Output the [x, y] coordinate of the center of the cell containing the given text.  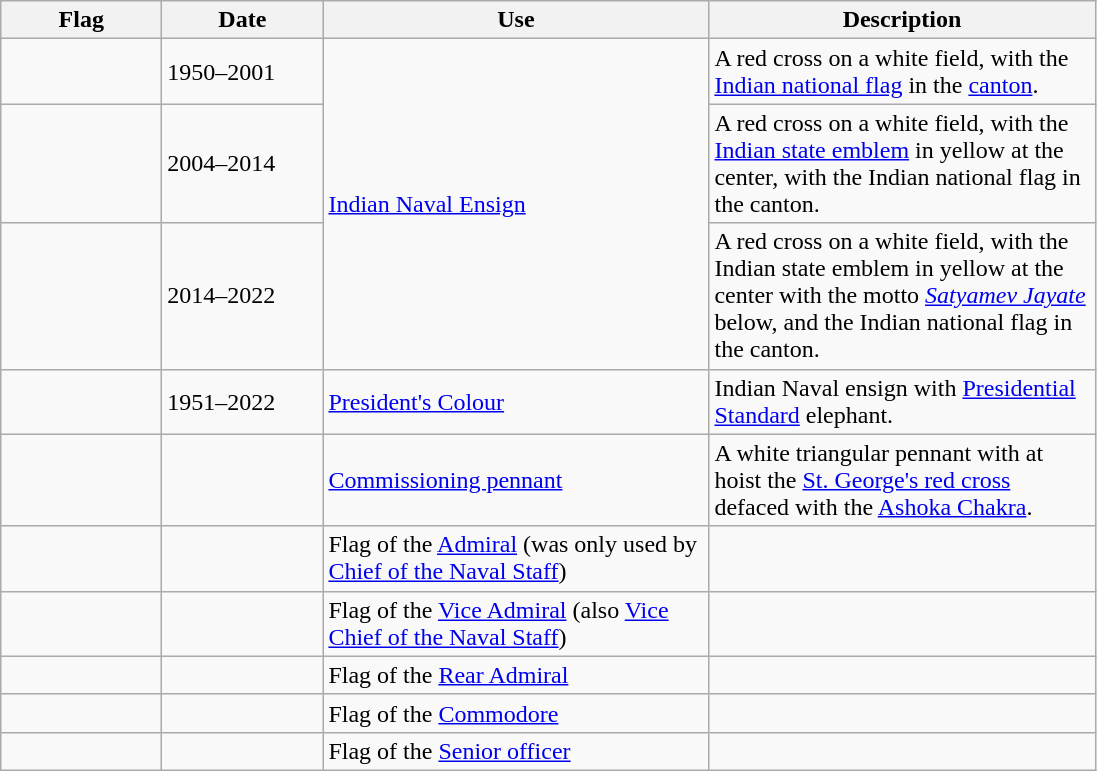
Description [902, 20]
Indian Naval Ensign [516, 204]
Use [516, 20]
Flag of the Vice Admiral (also Vice Chief of the Naval Staff) [516, 624]
Date [242, 20]
Flag of the Admiral (was only used by Chief of the Naval Staff) [516, 558]
Flag of the Senior officer [516, 751]
A white triangular pennant with at hoist the St. George's red cross defaced with the Ashoka Chakra. [902, 480]
A red cross on a white field, with the Indian state emblem in yellow at the center, with the Indian national flag in the canton. [902, 164]
1951–2022 [242, 402]
2014–2022 [242, 296]
President's Colour [516, 402]
Flag of the Commodore [516, 713]
Commissioning pennant [516, 480]
Indian Naval ensign with Presidential Standard elephant. [902, 402]
1950–2001 [242, 72]
2004–2014 [242, 164]
Flag of the Rear Admiral [516, 675]
Flag [82, 20]
A red cross on a white field, with the Indian national flag in the canton. [902, 72]
